Extract the (X, Y) coordinate from the center of the cell holding the provided text.  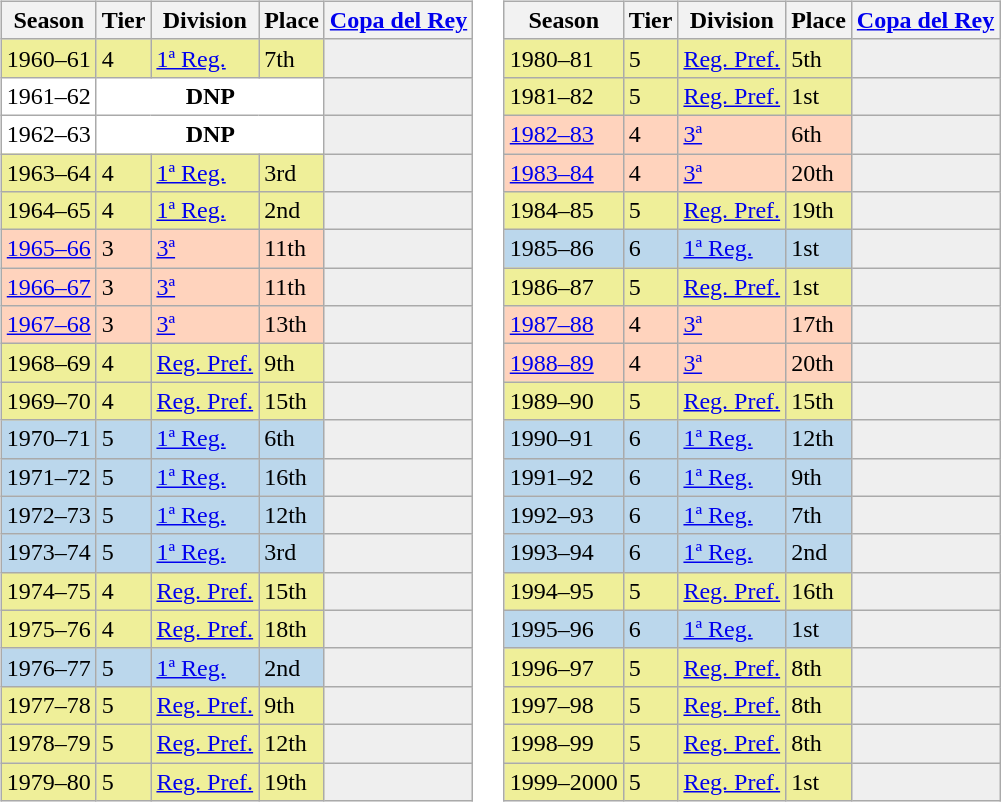
1974–75 (48, 591)
1973–74 (48, 553)
1969–70 (48, 401)
1995–96 (564, 629)
1976–77 (48, 667)
1961–62 (48, 96)
1960–61 (48, 58)
1996–97 (564, 667)
1963–64 (48, 173)
1990–91 (564, 439)
1985–86 (564, 249)
18th (292, 629)
1964–65 (48, 211)
1979–80 (48, 781)
1968–69 (48, 363)
1967–68 (48, 325)
1983–84 (564, 173)
1997–98 (564, 705)
1984–85 (564, 211)
17th (819, 325)
1966–67 (48, 287)
5th (819, 58)
1981–82 (564, 96)
1987–88 (564, 325)
1998–99 (564, 743)
1982–83 (564, 134)
1999–2000 (564, 781)
1975–76 (48, 629)
1991–92 (564, 477)
1986–87 (564, 287)
1965–66 (48, 249)
1977–78 (48, 705)
1988–89 (564, 363)
1980–81 (564, 58)
13th (292, 325)
1978–79 (48, 743)
1992–93 (564, 515)
1970–71 (48, 439)
1971–72 (48, 477)
1993–94 (564, 553)
1994–95 (564, 591)
1989–90 (564, 401)
1962–63 (48, 134)
1972–73 (48, 515)
